Return the (X, Y) coordinate for the center point of the cell that contains the specified text.  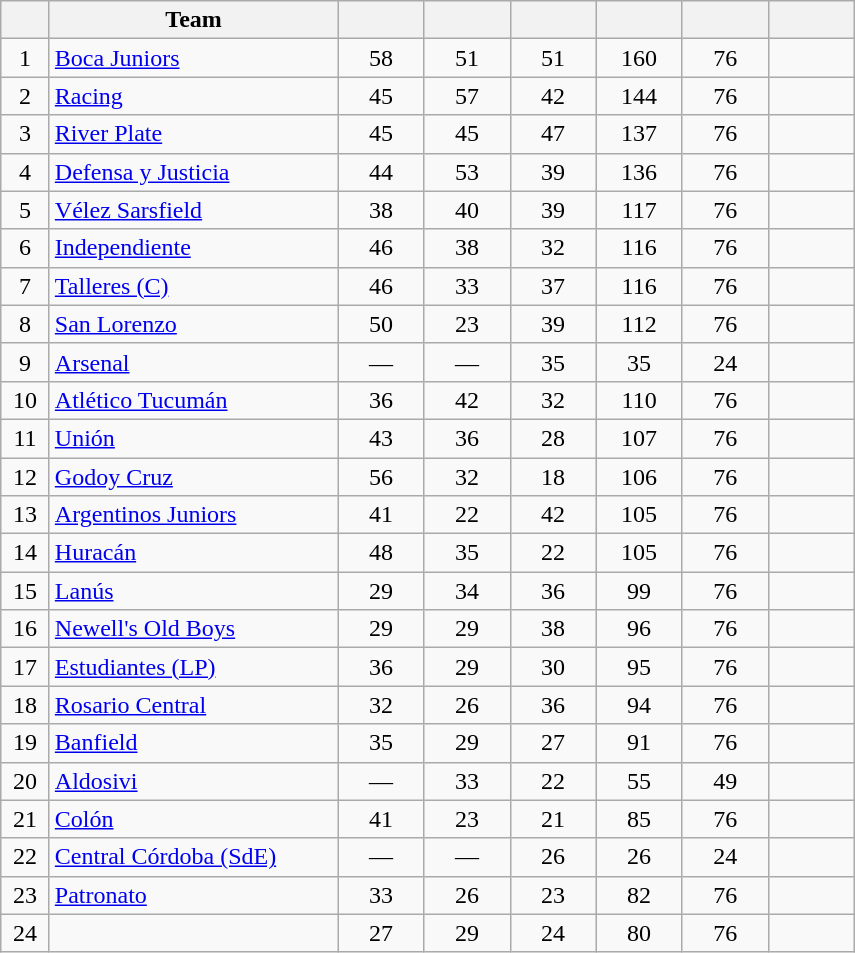
3 (26, 134)
Atlético Tucumán (194, 400)
49 (725, 781)
Boca Juniors (194, 58)
19 (26, 743)
20 (26, 781)
85 (639, 819)
5 (26, 210)
Vélez Sarsfield (194, 210)
48 (381, 553)
110 (639, 400)
9 (26, 362)
San Lorenzo (194, 324)
15 (26, 591)
4 (26, 172)
Patronato (194, 895)
57 (467, 96)
8 (26, 324)
99 (639, 591)
14 (26, 553)
112 (639, 324)
16 (26, 629)
144 (639, 96)
136 (639, 172)
Colón (194, 819)
Unión (194, 438)
11 (26, 438)
Independiente (194, 248)
Talleres (C) (194, 286)
160 (639, 58)
91 (639, 743)
Defensa y Justicia (194, 172)
13 (26, 515)
Rosario Central (194, 705)
80 (639, 933)
Argentinos Juniors (194, 515)
117 (639, 210)
Banfield (194, 743)
Racing (194, 96)
107 (639, 438)
Estudiantes (LP) (194, 667)
95 (639, 667)
50 (381, 324)
94 (639, 705)
28 (553, 438)
55 (639, 781)
34 (467, 591)
106 (639, 477)
40 (467, 210)
Central Córdoba (SdE) (194, 857)
12 (26, 477)
10 (26, 400)
6 (26, 248)
17 (26, 667)
7 (26, 286)
Arsenal (194, 362)
43 (381, 438)
Team (194, 20)
37 (553, 286)
Huracán (194, 553)
47 (553, 134)
58 (381, 58)
44 (381, 172)
30 (553, 667)
2 (26, 96)
53 (467, 172)
1 (26, 58)
River Plate (194, 134)
56 (381, 477)
Godoy Cruz (194, 477)
82 (639, 895)
Newell's Old Boys (194, 629)
Lanús (194, 591)
Aldosivi (194, 781)
96 (639, 629)
137 (639, 134)
